Locate the cell with the specified text and output its [X, Y] center coordinate. 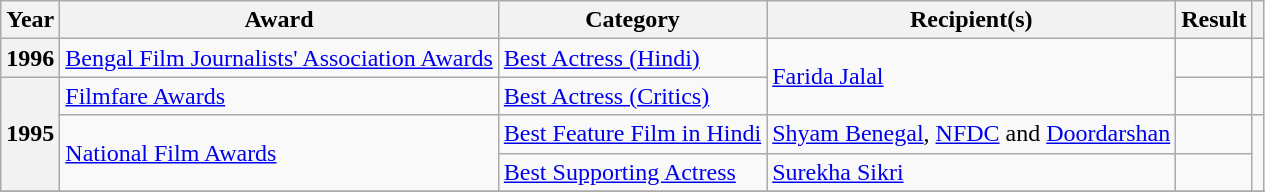
Best Actress (Hindi) [632, 58]
Category [632, 20]
National Film Awards [280, 153]
Best Supporting Actress [632, 172]
Award [280, 20]
Surekha Sikri [972, 172]
1995 [30, 134]
Result [1214, 20]
Filmfare Awards [280, 96]
1996 [30, 58]
Best Actress (Critics) [632, 96]
Year [30, 20]
Best Feature Film in Hindi [632, 134]
Farida Jalal [972, 77]
Recipient(s) [972, 20]
Bengal Film Journalists' Association Awards [280, 58]
Shyam Benegal, NFDC and Doordarshan [972, 134]
